Return (x, y) of the center of cell containing provided text 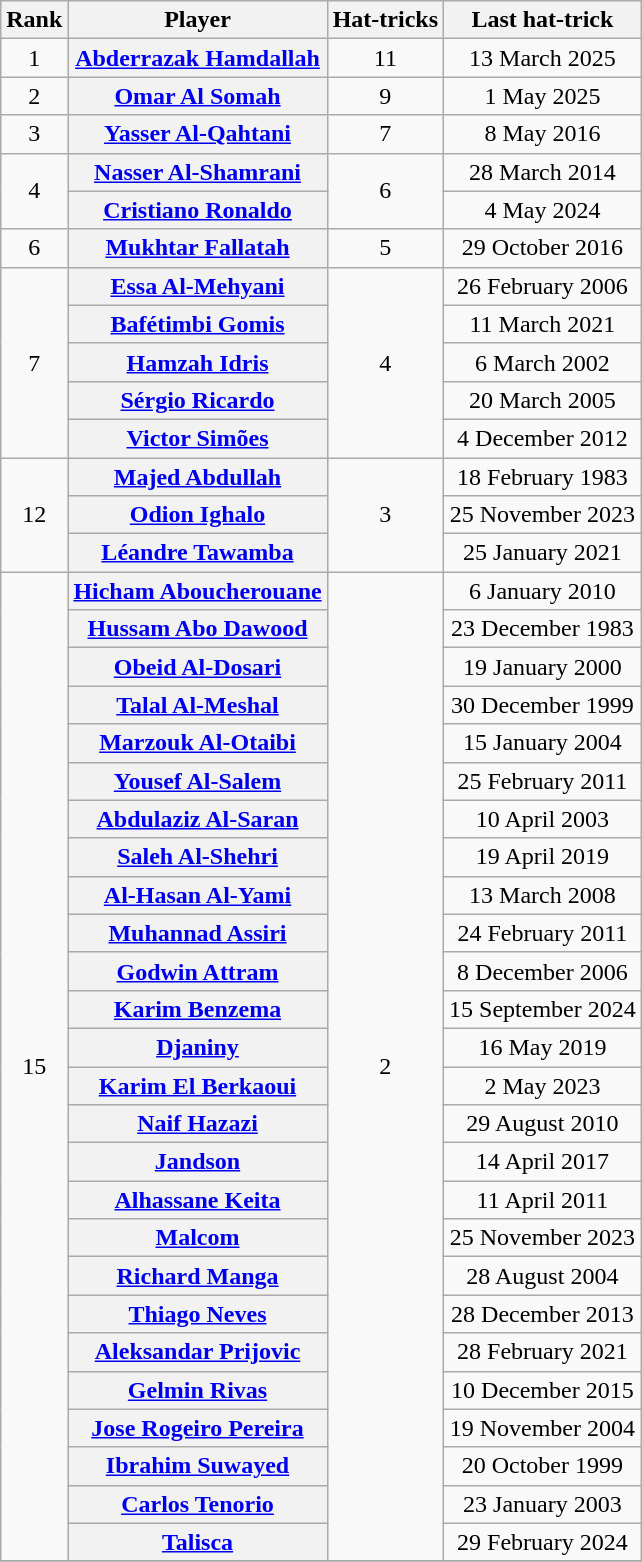
19 November 2004 (543, 1428)
Odion Ighalo (198, 515)
Sérgio Ricardo (198, 400)
Cristiano Ronaldo (198, 210)
23 December 1983 (543, 629)
20 March 2005 (543, 400)
6 March 2002 (543, 362)
Al-Hasan Al-Yami (198, 895)
4 May 2024 (543, 210)
Hat-tricks (385, 20)
Carlos Tenorio (198, 1504)
11 March 2021 (543, 324)
28 February 2021 (543, 1352)
26 February 2006 (543, 286)
2 May 2023 (543, 1085)
Djaniny (198, 1047)
Talal Al-Meshal (198, 705)
Alhassane Keita (198, 1200)
Obeid Al-Dosari (198, 667)
10 April 2003 (543, 819)
18 February 1983 (543, 477)
24 February 2011 (543, 933)
14 April 2017 (543, 1162)
Hamzah Idris (198, 362)
Hussam Abo Dawood (198, 629)
Hicham Aboucherouane (198, 591)
30 December 1999 (543, 705)
11 (385, 58)
4 December 2012 (543, 438)
8 December 2006 (543, 971)
Naif Hazazi (198, 1124)
19 January 2000 (543, 667)
20 October 1999 (543, 1466)
6 January 2010 (543, 591)
12 (34, 515)
Abderrazak Hamdallah (198, 58)
15 September 2024 (543, 1009)
19 April 2019 (543, 857)
Jose Rogeiro Pereira (198, 1428)
16 May 2019 (543, 1047)
Abdulaziz Al-Saran (198, 819)
Aleksandar Prijovic (198, 1352)
Rank (34, 20)
1 (34, 58)
13 March 2025 (543, 58)
29 October 2016 (543, 248)
Marzouk Al-Otaibi (198, 743)
Essa Al-Mehyani (198, 286)
Malcom (198, 1238)
10 December 2015 (543, 1390)
Jandson (198, 1162)
Talisca (198, 1542)
Gelmin Rivas (198, 1390)
28 March 2014 (543, 172)
8 May 2016 (543, 134)
15 January 2004 (543, 743)
13 March 2008 (543, 895)
29 February 2024 (543, 1542)
1 May 2025 (543, 96)
Nasser Al-Shamrani (198, 172)
25 January 2021 (543, 553)
Richard Manga (198, 1276)
11 April 2011 (543, 1200)
Saleh Al-Shehri (198, 857)
Ibrahim Suwayed (198, 1466)
23 January 2003 (543, 1504)
9 (385, 96)
29 August 2010 (543, 1124)
Bafétimbi Gomis (198, 324)
5 (385, 248)
Yousef Al-Salem (198, 781)
Omar Al Somah (198, 96)
Yasser Al-Qahtani (198, 134)
Victor Simões (198, 438)
Karim Benzema (198, 1009)
Majed Abdullah (198, 477)
28 August 2004 (543, 1276)
Muhannad Assiri (198, 933)
Mukhtar Fallatah (198, 248)
Léandre Tawamba (198, 553)
Player (198, 20)
Karim El Berkaoui (198, 1085)
Godwin Attram (198, 971)
Last hat-trick (543, 20)
Thiago Neves (198, 1314)
15 (34, 1067)
25 February 2011 (543, 781)
28 December 2013 (543, 1314)
